Provide the (X, Y) coordinate of the cell's center where the given text is located.  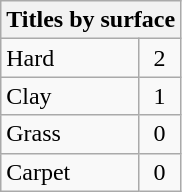
2 (159, 58)
1 (159, 96)
Clay (70, 96)
Carpet (70, 172)
Titles by surface (91, 20)
Hard (70, 58)
Grass (70, 134)
